Detect which cell encompasses the target text, then output its [x, y] center coordinate. 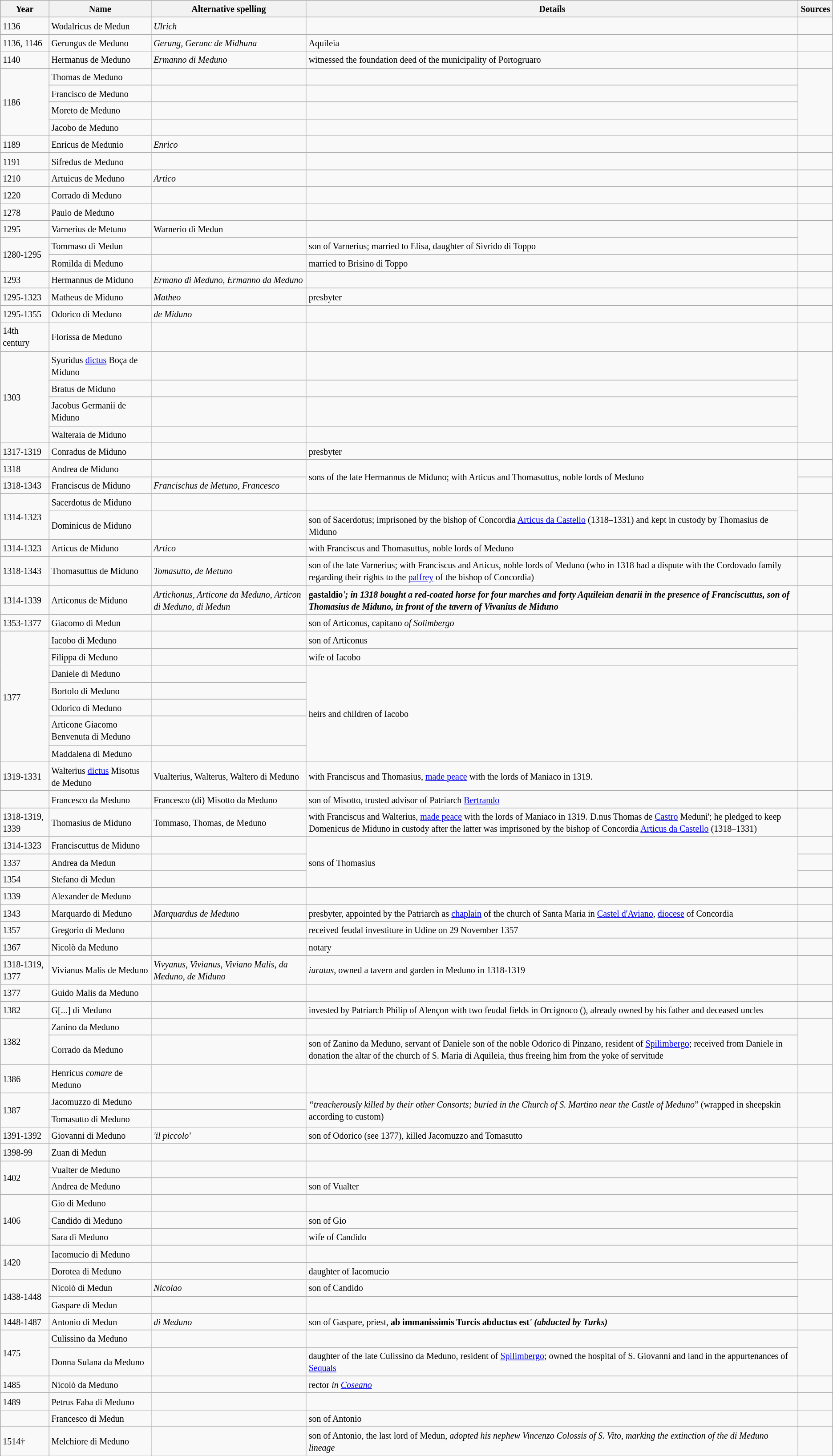
Tommaso di Medun [100, 246]
Antonio di Medun [100, 1322]
1295 [25, 229]
1318-1319, 1377 [25, 970]
Iacomucio di Meduno [100, 1254]
Thomasius de Miduno [100, 822]
Bortolo di Meduno [100, 691]
'il piccolo' [229, 1135]
sons of Thomasius [552, 862]
Daniele di Meduno [100, 674]
1489 [25, 1401]
1475 [25, 1353]
son of Vualter [552, 1186]
Hermanus de Meduno [100, 60]
Thomas de Meduno [100, 77]
1314-1339 [25, 600]
Varnerius de Metuno [100, 229]
1406 [25, 1220]
Stefano di Medun [100, 879]
1140 [25, 60]
Francischus de Metuno, Francesco [229, 485]
son of Gio [552, 1220]
Thomasuttus de Miduno [100, 571]
Jacomuzzo di Meduno [100, 1101]
Andrea de Miduno [100, 468]
Guido Malis da Meduno [100, 993]
1136, 1146 [25, 43]
daughter of Iacomucio [552, 1271]
Nicolò di Medun [100, 1288]
Gerungus de Meduno [100, 43]
1295-1355 [25, 314]
Vualterius, Walterus, Waltero di Meduno [229, 776]
Aquileia [552, 43]
Corrado di Meduno [100, 195]
1191 [25, 161]
Sacerdotus de Miduno [100, 502]
married to Brisino di Toppo [552, 263]
son of Sacerdotus; imprisoned by the bishop of Concordia Articus da Castello (1318–1331) and kept in custody by Thomasius de Miduno [552, 525]
1295-1323 [25, 297]
Marquardo di Meduno [100, 913]
presbyter, appointed by the Patriarch as chaplain of the church of Santa Maria in Castel d'Aviano, diocese of Concordia [552, 913]
Francesco di Medun [100, 1418]
Melchiore di Meduno [100, 1441]
Petrus Faba di Meduno [100, 1401]
1337 [25, 862]
Articus de Miduno [100, 548]
Moreto de Meduno [100, 110]
1353-1377 [25, 623]
1391-1392 [25, 1135]
son of Gaspare, priest, ab immanissimis Turcis abductus est' (abducted by Turks) [552, 1322]
wife of Iacobo [552, 657]
Zanino da Meduno [100, 1027]
Francesco da Meduno [100, 799]
heirs and children of Iacobo [552, 714]
Artuicus de Meduno [100, 178]
iuratus, owned a tavern and garden in Meduno in 1318-1319 [552, 970]
Artichonus, Articone da Meduno, Articon di Meduno, di Medun [229, 600]
son of Candido [552, 1288]
Bratus de Miduno [100, 388]
1319-1331 [25, 776]
Henricus comare de Meduno [100, 1079]
Ermano di Meduno, Ermanno da Meduno [229, 280]
Dominicus de Miduno [100, 525]
rector in Coseano [552, 1384]
Walterius dictus Misotus de Meduno [100, 776]
notary [552, 947]
Marquardus de Meduno [229, 913]
1420 [25, 1262]
Francisco de Meduno [100, 93]
Dorotea di Meduno [100, 1271]
Tomasutto, de Metuno [229, 571]
1186 [25, 102]
Iacobo di Meduno [100, 640]
Matheo [229, 297]
Syuridus dictus Boça de Miduno [100, 366]
1136 [25, 26]
Alexander de Meduno [100, 896]
1278 [25, 212]
14th century [25, 336]
Donna Sulana da Meduno [100, 1362]
Gerung, Gerunc de Midhuna [229, 43]
Culissino da Meduno [100, 1339]
Warnerio di Medun [229, 229]
Sifredus de Meduno [100, 161]
di Meduno [229, 1322]
invested by Patriarch Philip of Alençon with two feudal fields in Orcignoco (), already owned by his father and deceased uncles [552, 1010]
Name [100, 9]
Conradus de Miduno [100, 451]
Vivyanus, Vivianus, Viviano Malis, da Meduno, de Miduno [229, 970]
son of Varnerius; married to Elisa, daughter of Sivrido di Toppo [552, 246]
Gio di Meduno [100, 1203]
Francesco (di) Misotto da Meduno [229, 799]
Wodalricus de Medun [100, 26]
son of Odorico (see 1377), killed Jacomuzzo and Tomasutto [552, 1135]
1438-1448 [25, 1296]
1514† [25, 1441]
son of Articonus [552, 640]
Articone Giacomo Benvenuta di Meduno [100, 731]
1357 [25, 930]
Franciscus de Miduno [100, 485]
1303 [25, 397]
1318 [25, 468]
de Miduno [229, 314]
1402 [25, 1177]
Corrado da Meduno [100, 1049]
Tomasutto di Meduno [100, 1118]
Giacomo di Medun [100, 623]
son of Antonio [552, 1418]
Year [25, 9]
Enricus de Medunio [100, 144]
Alternative spelling [229, 9]
Enrico [229, 144]
Jacobus Germanii de Miduno [100, 411]
Maddalena di Meduno [100, 753]
Romilda di Meduno [100, 263]
Gaspare di Medun [100, 1305]
Franciscuttus de Miduno [100, 845]
Filippa di Meduno [100, 657]
Sources [815, 9]
1343 [25, 913]
Paulo de Meduno [100, 212]
Walteraia de Miduno [100, 434]
1386 [25, 1079]
son of Misotto, trusted advisor of Patriarch Bertrando [552, 799]
with Franciscus and Thomasuttus, noble lords of Meduno [552, 548]
Jacobo de Meduno [100, 127]
Hermannus de Miduno [100, 280]
Gregorio di Meduno [100, 930]
witnessed the foundation deed of the municipality of Portogruaro [552, 60]
1485 [25, 1384]
daughter of the late Culissino da Meduno, resident of Spilimbergo; owned the hospital of S. Giovanni and land in the appurtenances of Sequals [552, 1362]
Andrea de Meduno [100, 1186]
1317-1319 [25, 451]
Details [552, 9]
with Franciscus and Thomasius, made peace with the lords of Maniaco in 1319. [552, 776]
Ermanno di Meduno [229, 60]
1387 [25, 1110]
Florissa de Meduno [100, 336]
1398-99 [25, 1152]
1293 [25, 280]
1280-1295 [25, 255]
Matheus de Miduno [100, 297]
1339 [25, 896]
1354 [25, 879]
wife of Candido [552, 1237]
G[...] di Meduno [100, 1010]
son of Antonio, the last lord of Medun, adopted his nephew Vincenzo Colossis of S. Vito, marking the extinction of the di Meduno lineage [552, 1441]
1210 [25, 178]
Articonus de Miduno [100, 600]
1189 [25, 144]
sons of the late Hermannus de Miduno; with Articus and Thomasuttus, noble lords of Meduno [552, 477]
Zuan di Medun [100, 1152]
Vualter de Meduno [100, 1169]
received feudal investiture in Udine on 29 November 1357 [552, 930]
Ulrich [229, 26]
Andrea da Medun [100, 862]
Nicolao [229, 1288]
Giovanni di Meduno [100, 1135]
Sara di Meduno [100, 1237]
1318-1319, 1339 [25, 822]
Vivianus Malis de Meduno [100, 970]
1220 [25, 195]
son of Articonus, capitano of Solimbergo [552, 623]
Tommaso, Thomas, de Meduno [229, 822]
1367 [25, 947]
1448-1487 [25, 1322]
Candido di Meduno [100, 1220]
